Detect which cell encompasses the target text, then output its [x, y] center coordinate. 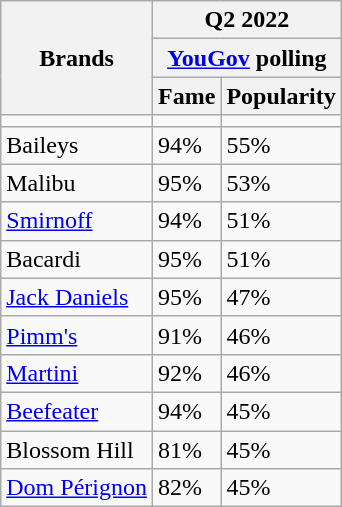
92% [186, 373]
Martini [77, 373]
53% [281, 183]
Brands [77, 58]
81% [186, 449]
Pimm's [77, 335]
Jack Daniels [77, 297]
Q2 2022 [246, 20]
Smirnoff [77, 221]
Bacardi [77, 259]
Malibu [77, 183]
Blossom Hill [77, 449]
Fame [186, 96]
YouGov polling [246, 58]
Baileys [77, 145]
82% [186, 488]
Beefeater [77, 411]
47% [281, 297]
55% [281, 145]
91% [186, 335]
Dom Pérignon [77, 488]
Popularity [281, 96]
